Extract the (X, Y) coordinate from the center of the cell holding the provided text.  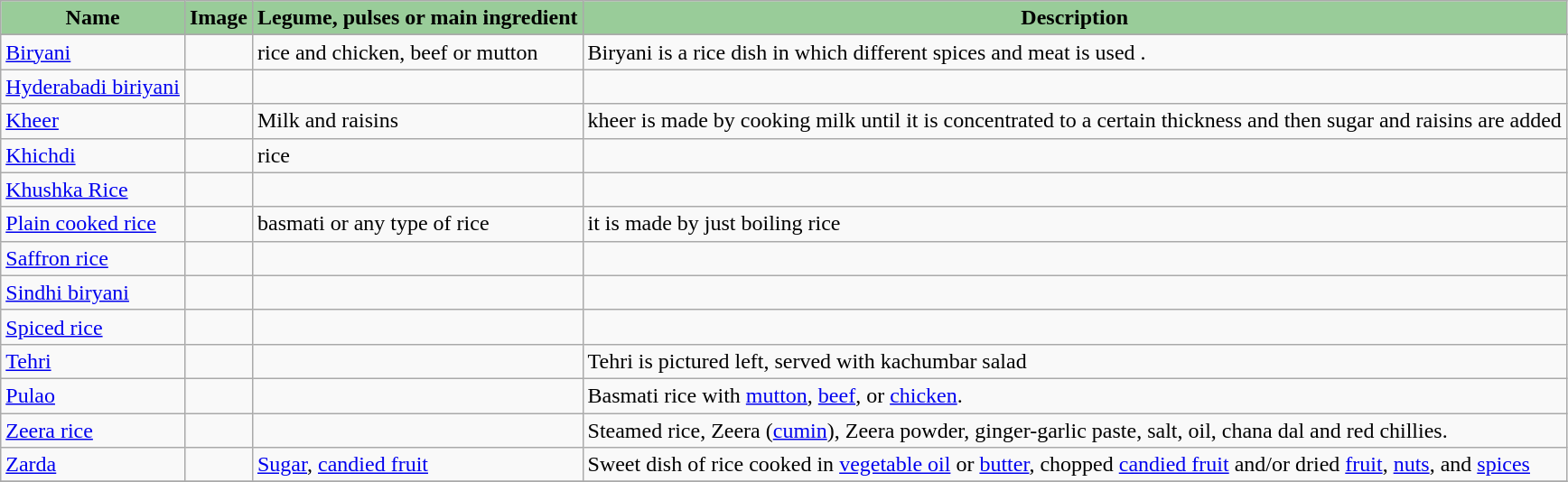
it is made by just boiling rice (1075, 224)
Zeera rice (93, 431)
Legume, pulses or main ingredient (417, 18)
Hyderabadi biriyani (93, 87)
Zarda (93, 465)
Khichdi (93, 155)
basmati or any type of rice (417, 224)
Basmati rice with mutton, beef, or chicken. (1075, 395)
Image (219, 18)
Tehri is pictured left, served with kachumbar salad (1075, 361)
Biryani is a rice dish in which different spices and meat is used . (1075, 52)
Plain cooked rice (93, 224)
Name (93, 18)
Khushka Rice (93, 190)
rice and chicken, beef or mutton (417, 52)
Spiced rice (93, 327)
Pulao (93, 395)
Sindhi biryani (93, 292)
Description (1075, 18)
Biryani (93, 52)
Saffron rice (93, 258)
Kheer (93, 121)
rice (417, 155)
kheer is made by cooking milk until it is concentrated to a certain thickness and then sugar and raisins are added (1075, 121)
Sweet dish of rice cooked in vegetable oil or butter, chopped candied fruit and/or dried fruit, nuts, and spices (1075, 465)
Sugar, candied fruit (417, 465)
Steamed rice, Zeera (cumin), Zeera powder, ginger-garlic paste, salt, oil, chana dal and red chillies. (1075, 431)
Milk and raisins (417, 121)
Tehri (93, 361)
